Extract the (X, Y) coordinate from the center of the cell holding the provided text.  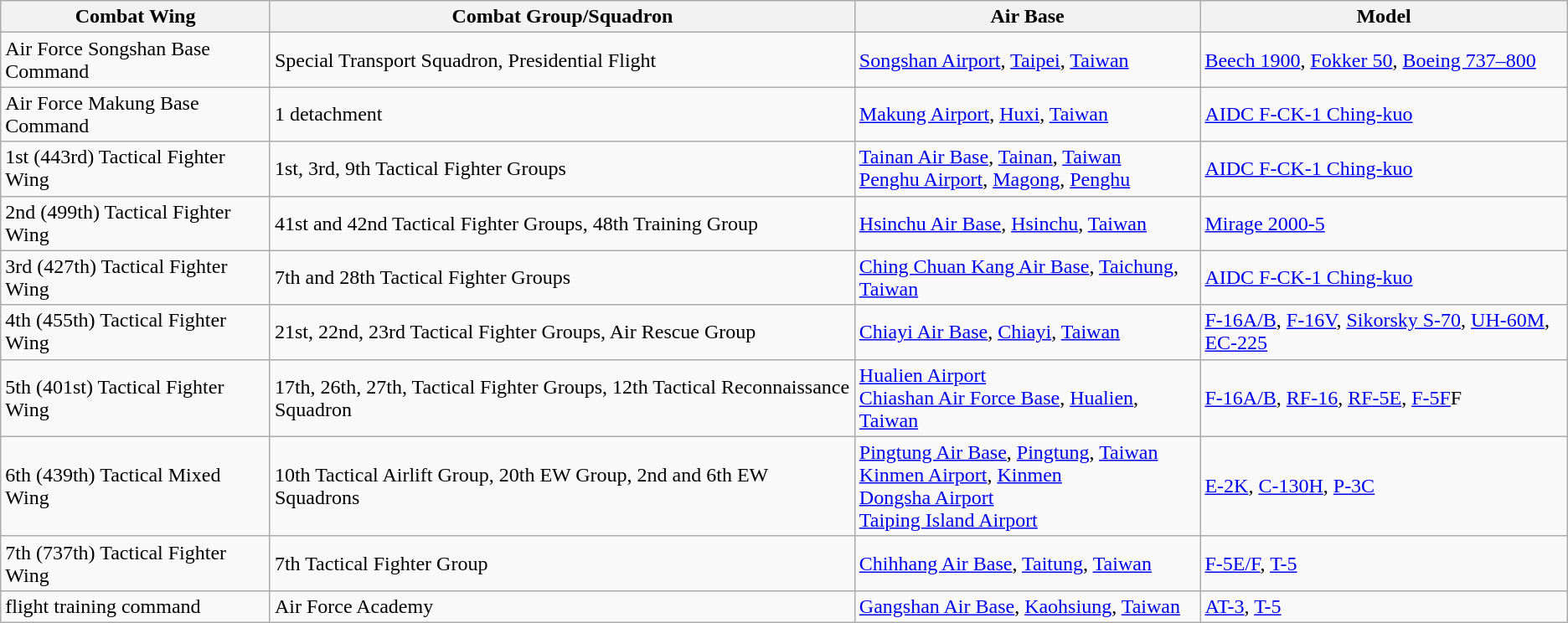
Makung Airport, Huxi, Taiwan (1027, 114)
7th Tactical Fighter Group (562, 563)
Model (1384, 17)
Hualien Airport Chiashan Air Force Base, Hualien, Taiwan (1027, 398)
5th (401st) Tactical Fighter Wing (136, 398)
Air Force Songshan Base Command (136, 60)
flight training command (136, 606)
4th (455th) Tactical Fighter Wing (136, 332)
Combat Wing (136, 17)
Air Force Academy (562, 606)
Air Force Makung Base Command (136, 114)
Special Transport Squadron, Presidential Flight (562, 60)
Air Base (1027, 17)
10th Tactical Airlift Group, 20th EW Group, 2nd and 6th EW Squadrons (562, 486)
Beech 1900, Fokker 50, Boeing 737–800 (1384, 60)
Ching Chuan Kang Air Base, Taichung, Taiwan (1027, 278)
1st (443rd) Tactical Fighter Wing (136, 169)
Pingtung Air Base, Pingtung, TaiwanKinmen Airport, KinmenDongsha Airport Taiping Island Airport (1027, 486)
AT-3, T-5 (1384, 606)
41st and 42nd Tactical Fighter Groups, 48th Training Group (562, 223)
F-16A/B, RF-16, RF-5E, F-5FF (1384, 398)
6th (439th) Tactical Mixed Wing (136, 486)
2nd (499th) Tactical Fighter Wing (136, 223)
E-2K, C-130H, P-3C (1384, 486)
Mirage 2000-5 (1384, 223)
7th (737th) Tactical Fighter Wing (136, 563)
F-16A/B, F-16V, Sikorsky S-70, UH-60M, EC-225 (1384, 332)
1st, 3rd, 9th Tactical Fighter Groups (562, 169)
Songshan Airport, Taipei, Taiwan (1027, 60)
21st, 22nd, 23rd Tactical Fighter Groups, Air Rescue Group (562, 332)
Hsinchu Air Base, Hsinchu, Taiwan (1027, 223)
Gangshan Air Base, Kaohsiung, Taiwan (1027, 606)
F-5E/F, T-5 (1384, 563)
Tainan Air Base, Tainan, TaiwanPenghu Airport, Magong, Penghu (1027, 169)
1 detachment (562, 114)
Chihhang Air Base, Taitung, Taiwan (1027, 563)
17th, 26th, 27th, Tactical Fighter Groups, 12th Tactical Reconnaissance Squadron (562, 398)
3rd (427th) Tactical Fighter Wing (136, 278)
Chiayi Air Base, Chiayi, Taiwan (1027, 332)
Combat Group/Squadron (562, 17)
7th and 28th Tactical Fighter Groups (562, 278)
